For the text-containing cell, return its midpoint in (X, Y) coordinate format. 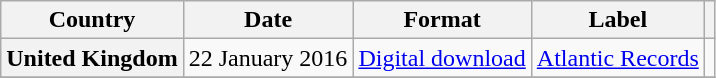
Date (268, 20)
Country (92, 20)
22 January 2016 (268, 58)
United Kingdom (92, 58)
Format (442, 20)
Atlantic Records (618, 58)
Label (618, 20)
Digital download (442, 58)
